Extract the (X, Y) coordinate from the center of the cell holding the provided text.  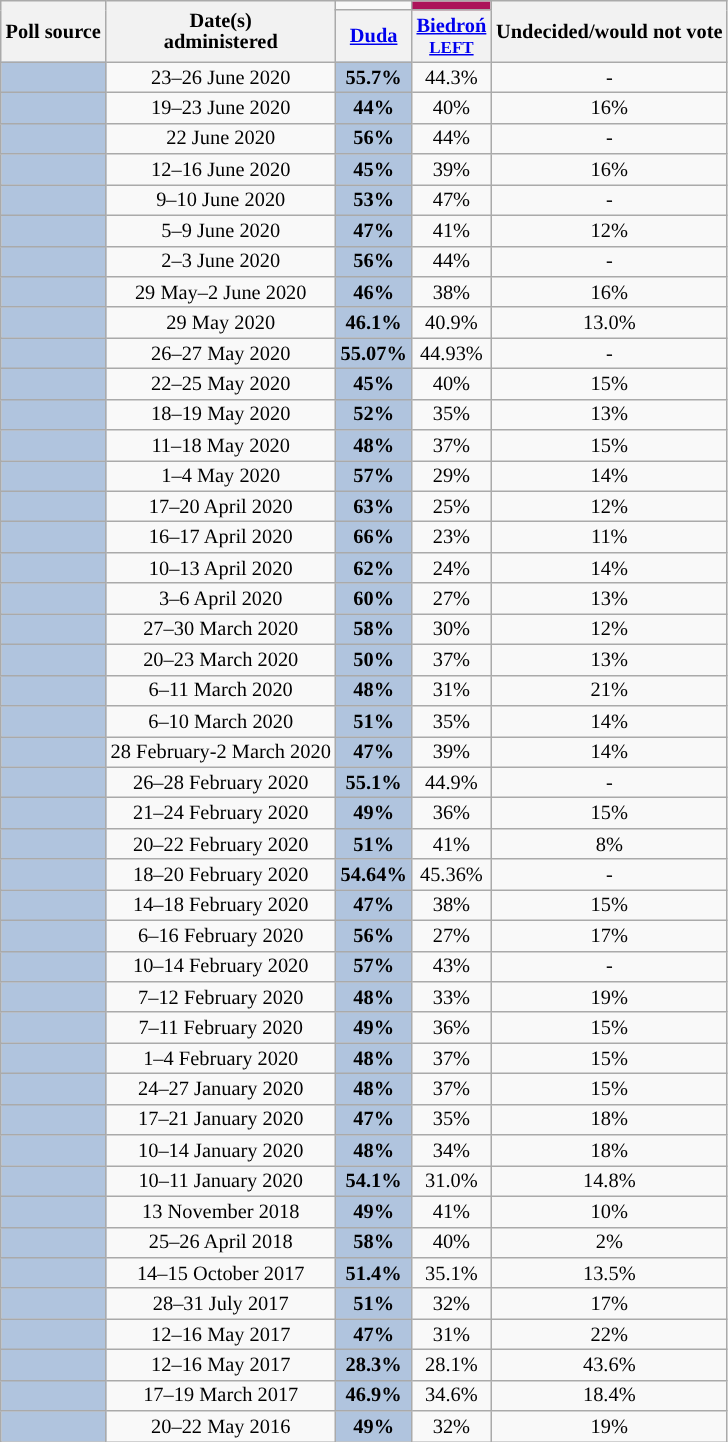
46.1% (374, 322)
21–24 February 2020 (221, 812)
Poll source (54, 30)
14–15 October 2017 (221, 1272)
20–22 May 2016 (221, 1426)
29% (452, 476)
30% (452, 628)
23% (452, 538)
34% (452, 1150)
10–14 January 2020 (221, 1150)
63% (374, 506)
10% (609, 1212)
22% (609, 1334)
6–16 February 2020 (221, 936)
44.93% (452, 354)
17–19 March 2017 (221, 1396)
13 November 2018 (221, 1212)
28–31 July 2017 (221, 1304)
34.6% (452, 1396)
20–22 February 2020 (221, 844)
66% (374, 538)
33% (452, 996)
46.9% (374, 1396)
25–26 April 2018 (221, 1242)
14.8% (609, 1180)
18–19 May 2020 (221, 414)
2% (609, 1242)
13.0% (609, 322)
6–10 March 2020 (221, 720)
22 June 2020 (221, 138)
11–18 May 2020 (221, 446)
26–28 February 2020 (221, 782)
2–3 June 2020 (221, 262)
10–13 April 2020 (221, 568)
54.1% (374, 1180)
24–27 January 2020 (221, 1088)
55.1% (374, 782)
35.1% (452, 1272)
3–6 April 2020 (221, 598)
Undecided/would not vote (609, 30)
10–14 February 2020 (221, 966)
50% (374, 660)
8% (609, 844)
23–26 June 2020 (221, 78)
12–16 June 2020 (221, 170)
62% (374, 568)
1–4 May 2020 (221, 476)
16–17 April 2020 (221, 538)
27–30 March 2020 (221, 628)
24% (452, 568)
29 May 2020 (221, 322)
11% (609, 538)
6–11 March 2020 (221, 690)
43% (452, 966)
7–12 February 2020 (221, 996)
20–23 March 2020 (221, 660)
55.7% (374, 78)
18–20 February 2020 (221, 874)
10–11 January 2020 (221, 1180)
28 February-2 March 2020 (221, 752)
1–4 February 2020 (221, 1058)
7–11 February 2020 (221, 1028)
60% (374, 598)
19–23 June 2020 (221, 108)
44.3% (452, 78)
46% (374, 292)
55.07% (374, 354)
28.3% (374, 1364)
45.36% (452, 874)
13.5% (609, 1272)
53% (374, 200)
51.4% (374, 1272)
BiedrońLEFT (452, 36)
25% (452, 506)
22–25 May 2020 (221, 384)
29 May–2 June 2020 (221, 292)
5–9 June 2020 (221, 230)
44.9% (452, 782)
43.6% (609, 1364)
Date(s)administered (221, 30)
31.0% (452, 1180)
21% (609, 690)
17–21 January 2020 (221, 1120)
28.1% (452, 1364)
17–20 April 2020 (221, 506)
18.4% (609, 1396)
14–18 February 2020 (221, 904)
9–10 June 2020 (221, 200)
52% (374, 414)
Duda (374, 36)
26–27 May 2020 (221, 354)
54.64% (374, 874)
40.9% (452, 322)
